Identify which cell holds the provided text, then report its (x, y) central coordinate. 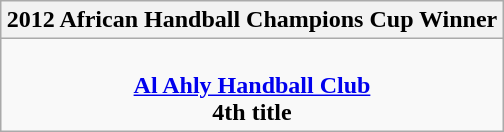
2012 African Handball Champions Cup Winner (252, 20)
Al Ahly Handball Club4th title (252, 85)
